Search for the cell housing the specified text and yield its (x, y) center coordinate. 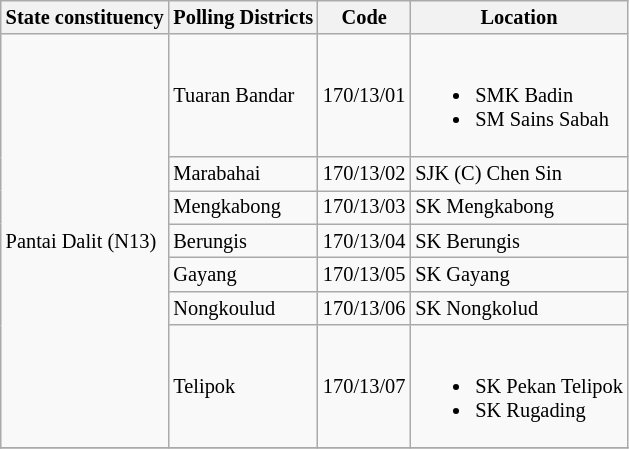
SK Berungis (518, 241)
Code (364, 17)
SJK (C) Chen Sin (518, 173)
Berungis (243, 241)
Polling Districts (243, 17)
SK Gayang (518, 274)
170/13/01 (364, 95)
Gayang (243, 274)
Marabahai (243, 173)
State constituency (85, 17)
SK Nongkolud (518, 308)
Nongkoulud (243, 308)
SMK BadinSM Sains Sabah (518, 95)
170/13/06 (364, 308)
170/13/05 (364, 274)
170/13/02 (364, 173)
SK Mengkabong (518, 207)
SK Pekan TelipokSK Rugading (518, 386)
170/13/03 (364, 207)
Mengkabong (243, 207)
Location (518, 17)
170/13/04 (364, 241)
Pantai Dalit (N13) (85, 240)
Tuaran Bandar (243, 95)
Telipok (243, 386)
170/13/07 (364, 386)
